Determine the [x, y] coordinate at the center of the cell enclosing the given text.  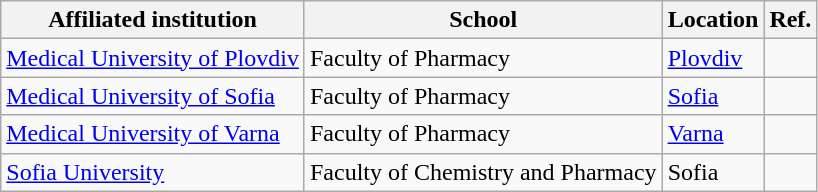
Plovdiv [713, 58]
Medical University of Varna [153, 134]
School [483, 20]
Location [713, 20]
Sofia University [153, 172]
Ref. [790, 20]
Medical University of Plovdiv [153, 58]
Affiliated institution [153, 20]
Medical University of Sofia [153, 96]
Faculty of Chemistry and Pharmacy [483, 172]
Varna [713, 134]
